Determine the [x, y] coordinate at the center of the cell enclosing the given text.  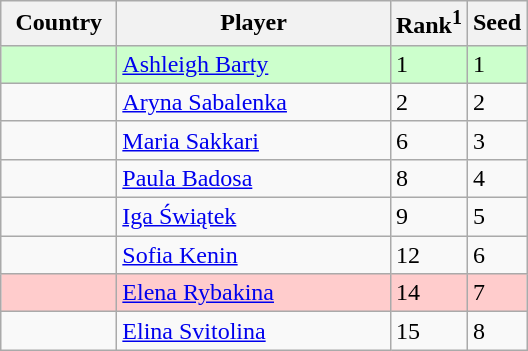
Seed [496, 24]
Aryna Sabalenka [254, 102]
Rank1 [428, 24]
Country [59, 24]
Ashleigh Barty [254, 64]
Elena Rybakina [254, 293]
12 [428, 255]
4 [496, 178]
14 [428, 293]
Sofia Kenin [254, 255]
5 [496, 217]
Elina Svitolina [254, 331]
Player [254, 24]
3 [496, 140]
7 [496, 293]
Iga Świątek [254, 217]
15 [428, 331]
Paula Badosa [254, 178]
Maria Sakkari [254, 140]
9 [428, 217]
